Extract the [X, Y] coordinate from the center of the cell holding the provided text.  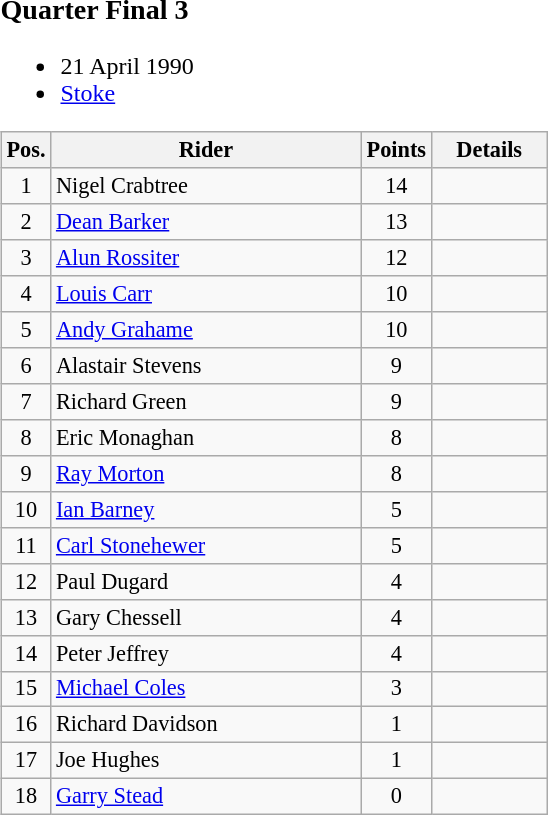
16 [26, 725]
Pos. [26, 150]
Andy Grahame [206, 330]
Joe Hughes [206, 761]
Paul Dugard [206, 581]
Alastair Stevens [206, 366]
Peter Jeffrey [206, 653]
15 [26, 689]
Dean Barker [206, 222]
6 [26, 366]
11 [26, 545]
Points [396, 150]
Michael Coles [206, 689]
Ray Morton [206, 474]
Richard Davidson [206, 725]
2 [26, 222]
Carl Stonehewer [206, 545]
Louis Carr [206, 294]
18 [26, 797]
Garry Stead [206, 797]
Alun Rossiter [206, 258]
Richard Green [206, 402]
Eric Monaghan [206, 438]
0 [396, 797]
Ian Barney [206, 509]
Rider [206, 150]
17 [26, 761]
Gary Chessell [206, 617]
Details [490, 150]
Nigel Crabtree [206, 186]
7 [26, 402]
